Locate the cell with the specified text and output its [X, Y] center coordinate. 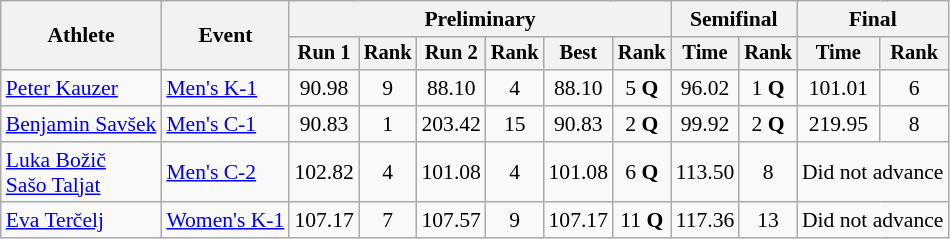
Athlete [82, 36]
13 [768, 221]
219.95 [838, 124]
96.02 [706, 88]
Preliminary [480, 19]
Eva Terčelj [82, 221]
99.92 [706, 124]
Run 2 [450, 54]
Men's C-2 [225, 172]
15 [515, 124]
Men's K-1 [225, 88]
Event [225, 36]
102.82 [324, 172]
Benjamin Savšek [82, 124]
107.57 [450, 221]
1 Q [768, 88]
5 Q [642, 88]
7 [388, 221]
90.98 [324, 88]
11 Q [642, 221]
Best [578, 54]
113.50 [706, 172]
203.42 [450, 124]
Women's K-1 [225, 221]
Luka BožičSašo Taljat [82, 172]
Run 1 [324, 54]
Semifinal [734, 19]
6 [914, 88]
6 Q [642, 172]
Men's C-1 [225, 124]
1 [388, 124]
Peter Kauzer [82, 88]
Final [873, 19]
101.01 [838, 88]
117.36 [706, 221]
